Return (X, Y) of the center of cell containing provided text 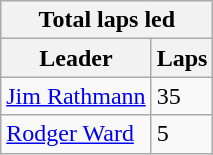
35 (182, 96)
Total laps led (107, 20)
Rodger Ward (76, 134)
Leader (76, 58)
Jim Rathmann (76, 96)
5 (182, 134)
Laps (182, 58)
